Return the (x, y) coordinate for the center point of the cell that contains the specified text.  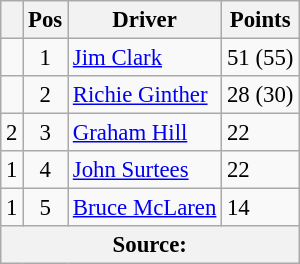
Jim Clark (145, 58)
Richie Ginther (145, 95)
Source: (150, 245)
5 (46, 208)
4 (46, 170)
Points (260, 20)
Driver (145, 20)
51 (55) (260, 58)
28 (30) (260, 95)
3 (46, 133)
Pos (46, 20)
John Surtees (145, 170)
Graham Hill (145, 133)
14 (260, 208)
Bruce McLaren (145, 208)
